Locate the cell with the specified text and output its [X, Y] center coordinate. 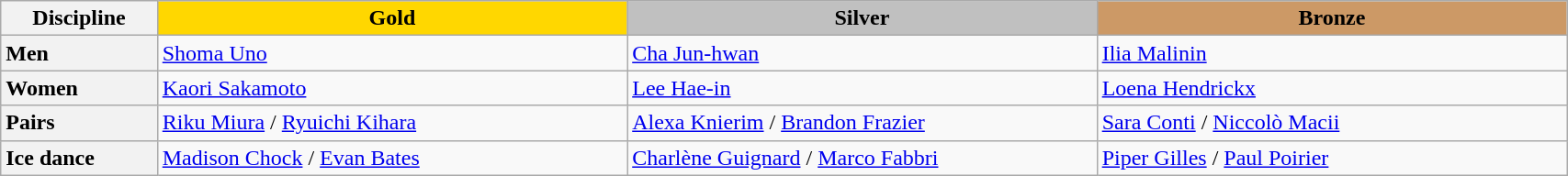
Shoma Uno [391, 53]
Gold [391, 18]
Cha Jun-hwan [862, 53]
Pairs [79, 123]
Loena Hendrickx [1332, 88]
Riku Miura / Ryuichi Kihara [391, 123]
Ilia Malinin [1332, 53]
Bronze [1332, 18]
Piper Gilles / Paul Poirier [1332, 158]
Silver [862, 18]
Charlène Guignard / Marco Fabbri [862, 158]
Alexa Knierim / Brandon Frazier [862, 123]
Women [79, 88]
Sara Conti / Niccolò Macii [1332, 123]
Ice dance [79, 158]
Discipline [79, 18]
Men [79, 53]
Lee Hae-in [862, 88]
Madison Chock / Evan Bates [391, 158]
Kaori Sakamoto [391, 88]
